Determine the (x, y) coordinate at the center of the cell enclosing the given text.  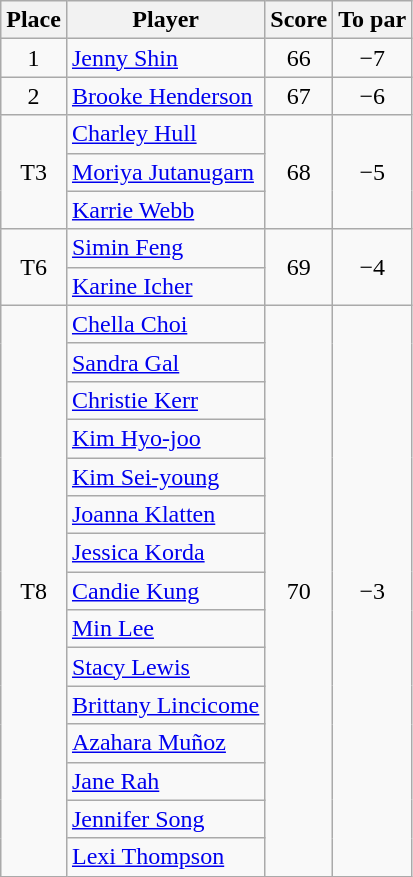
−5 (372, 172)
Lexi Thompson (165, 857)
Chella Choi (165, 324)
−3 (372, 590)
Sandra Gal (165, 362)
Azahara Muñoz (165, 743)
68 (299, 172)
Jessica Korda (165, 553)
Karrie Webb (165, 210)
−7 (372, 58)
Score (299, 20)
Simin Feng (165, 248)
−6 (372, 96)
Brittany Lincicome (165, 705)
To par (372, 20)
2 (34, 96)
Karine Icher (165, 286)
Stacy Lewis (165, 667)
Jenny Shin (165, 58)
67 (299, 96)
Candie Kung (165, 591)
T6 (34, 267)
Place (34, 20)
70 (299, 590)
Player (165, 20)
Min Lee (165, 629)
Moriya Jutanugarn (165, 172)
Kim Sei-young (165, 477)
Jane Rah (165, 781)
T3 (34, 172)
69 (299, 267)
Kim Hyo-joo (165, 438)
1 (34, 58)
Joanna Klatten (165, 515)
−4 (372, 267)
Charley Hull (165, 134)
Christie Kerr (165, 400)
Brooke Henderson (165, 96)
66 (299, 58)
T8 (34, 590)
Jennifer Song (165, 819)
